Determine the (X, Y) coordinate at the center of the cell enclosing the given text.  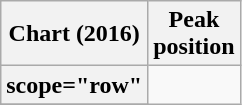
Chart (2016) (74, 34)
scope="row" (74, 85)
Peakposition (194, 34)
